Find where the given text appears and provide that cell's center as [X, Y] coordinate. 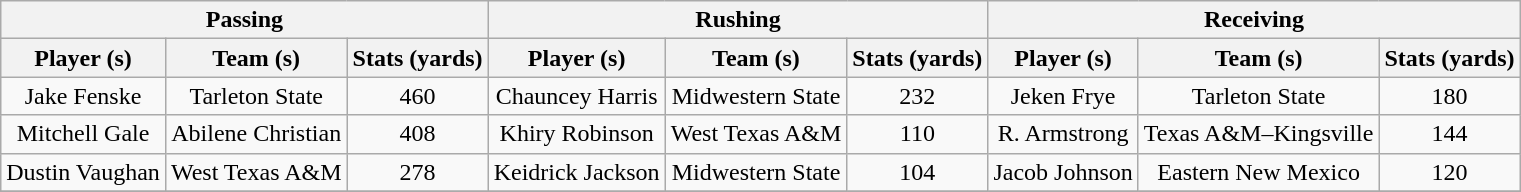
180 [1450, 96]
Eastern New Mexico [1258, 172]
Jake Fenske [84, 96]
Abilene Christian [256, 134]
Texas A&M–Kingsville [1258, 134]
Dustin Vaughan [84, 172]
Receiving [1254, 20]
232 [918, 96]
Chauncey Harris [576, 96]
Jeken Frye [1063, 96]
Passing [244, 20]
Rushing [738, 20]
Khiry Robinson [576, 134]
Mitchell Gale [84, 134]
120 [1450, 172]
Jacob Johnson [1063, 172]
Keidrick Jackson [576, 172]
278 [418, 172]
144 [1450, 134]
R. Armstrong [1063, 134]
104 [918, 172]
408 [418, 134]
460 [418, 96]
110 [918, 134]
